Locate the cell with the specified text and output its (X, Y) center coordinate. 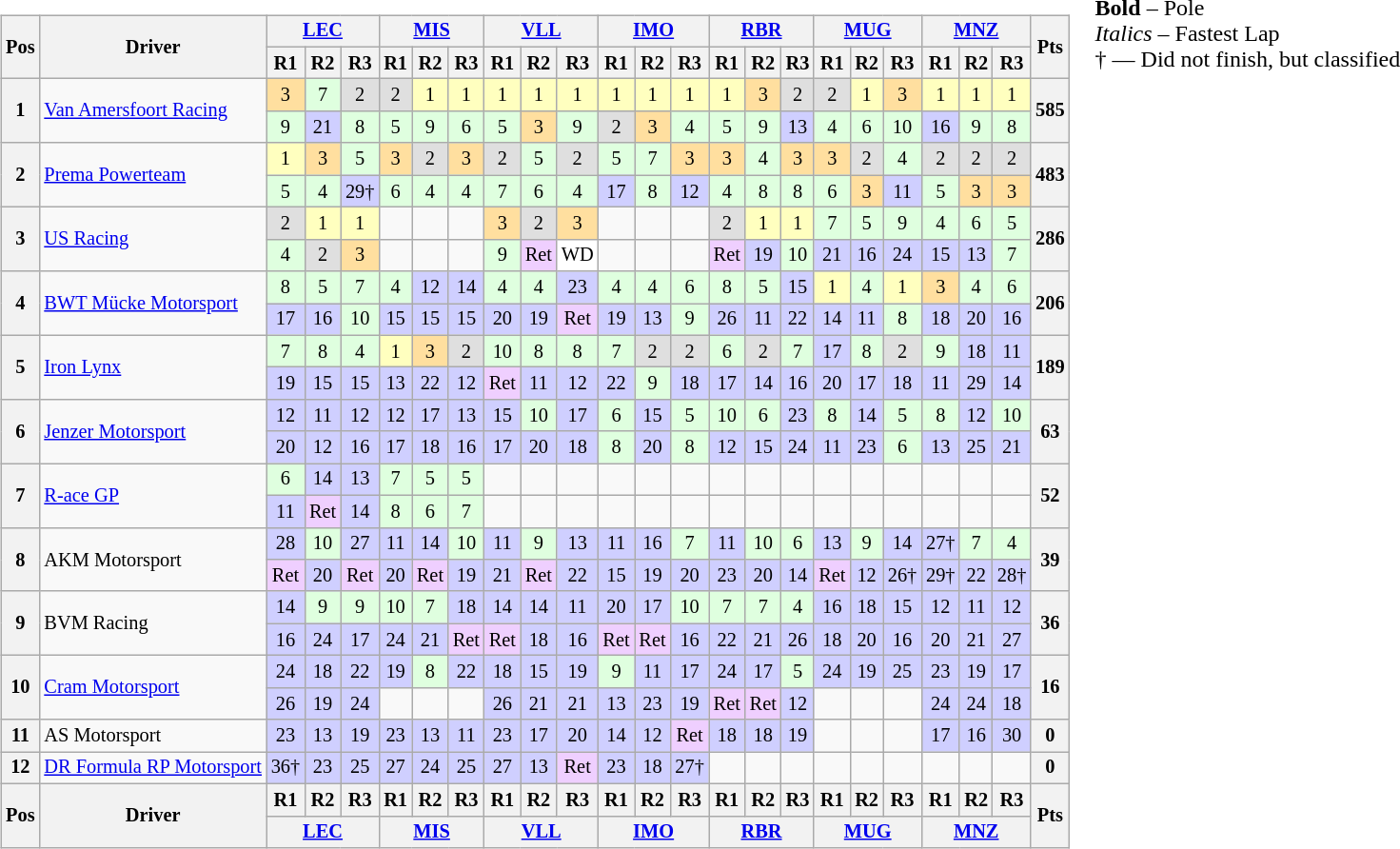
AS Motorsport (152, 736)
30 (1012, 736)
28 (286, 543)
63 (1050, 432)
26† (902, 576)
Jenzer Motorsport (152, 432)
39 (1050, 560)
BWT Mücke Motorsport (152, 303)
36 (1050, 622)
189 (1050, 367)
483 (1050, 175)
585 (1050, 110)
US Racing (152, 240)
R-ace GP (152, 495)
52 (1050, 495)
WD (578, 255)
Cram Motorsport (152, 687)
AKM Motorsport (152, 560)
DR Formula RP Motorsport (152, 768)
Van Amersfoort Racing (152, 110)
BVM Racing (152, 622)
Prema Powerteam (152, 175)
28† (1012, 576)
36† (286, 768)
286 (1050, 240)
Iron Lynx (152, 367)
206 (1050, 303)
29 (976, 384)
